Output the [x, y] coordinate of the center of the cell containing the given text.  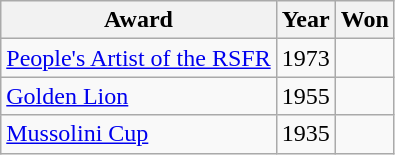
1973 [306, 58]
1935 [306, 134]
1955 [306, 96]
Award [138, 20]
Year [306, 20]
Won [364, 20]
People's Artist of the RSFR [138, 58]
Golden Lion [138, 96]
Mussolini Cup [138, 134]
